Output the (x, y) coordinate of the center of the cell containing the given text.  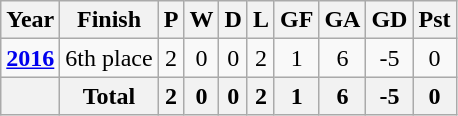
GD (390, 20)
GF (296, 20)
W (202, 20)
Year (30, 20)
Total (109, 96)
L (260, 20)
Finish (109, 20)
GA (342, 20)
2016 (30, 58)
D (233, 20)
Pst (434, 20)
6th place (109, 58)
P (171, 20)
